From the cell containing the given text, extract its center point as (X, Y) coordinate. 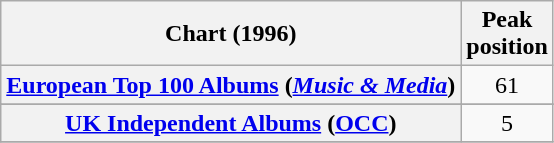
European Top 100 Albums (Music & Media) (231, 85)
5 (507, 123)
61 (507, 85)
Chart (1996) (231, 34)
UK Independent Albums (OCC) (231, 123)
Peakposition (507, 34)
